Detect which cell encompasses the target text, then output its [x, y] center coordinate. 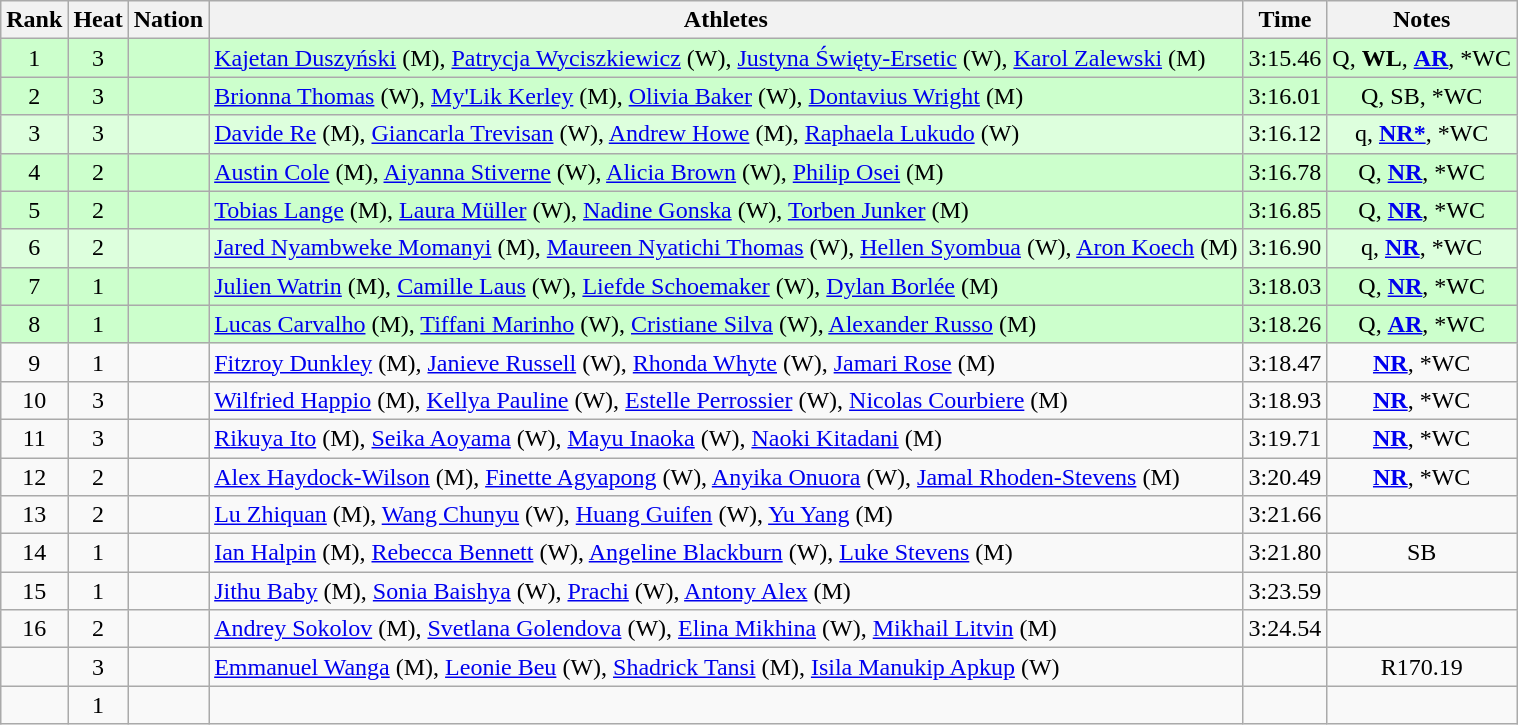
Jithu Baby (M), Sonia Baishya (W), Prachi (W), Antony Alex (M) [726, 591]
Wilfried Happio (M), Kellya Pauline (W), Estelle Perrossier (W), Nicolas Courbiere (M) [726, 400]
7 [34, 286]
Julien Watrin (M), Camille Laus (W), Liefde Schoemaker (W), Dylan Borlée (M) [726, 286]
Austin Cole (M), Aiyanna Stiverne (W), Alicia Brown (W), Philip Osei (M) [726, 172]
15 [34, 591]
Ian Halpin (M), Rebecca Bennett (W), Angeline Blackburn (W), Luke Stevens (M) [726, 553]
3:18.47 [1285, 362]
Q, WL, AR, *WC [1422, 58]
5 [34, 210]
R170.19 [1422, 667]
Rikuya Ito (M), Seika Aoyama (W), Mayu Inaoka (W), Naoki Kitadani (M) [726, 438]
Alex Haydock-Wilson (M), Finette Agyapong (W), Anyika Onuora (W), Jamal Rhoden-Stevens (M) [726, 477]
Q, SB, *WC [1422, 96]
Nation [168, 20]
3:23.59 [1285, 591]
SB [1422, 553]
6 [34, 248]
Lucas Carvalho (M), Tiffani Marinho (W), Cristiane Silva (W), Alexander Russo (M) [726, 324]
14 [34, 553]
3:21.66 [1285, 515]
Emmanuel Wanga (M), Leonie Beu (W), Shadrick Tansi (M), Isila Manukip Apkup (W) [726, 667]
3:18.03 [1285, 286]
13 [34, 515]
8 [34, 324]
3:21.80 [1285, 553]
Davide Re (M), Giancarla Trevisan (W), Andrew Howe (M), Raphaela Lukudo (W) [726, 134]
Rank [34, 20]
Jared Nyambweke Momanyi (M), Maureen Nyatichi Thomas (W), Hellen Syombua (W), Aron Koech (M) [726, 248]
3:16.01 [1285, 96]
3:19.71 [1285, 438]
Tobias Lange (M), Laura Müller (W), Nadine Gonska (W), Torben Junker (M) [726, 210]
3:16.78 [1285, 172]
3:18.93 [1285, 400]
Notes [1422, 20]
Time [1285, 20]
9 [34, 362]
q, NR*, *WC [1422, 134]
Fitzroy Dunkley (M), Janieve Russell (W), Rhonda Whyte (W), Jamari Rose (M) [726, 362]
4 [34, 172]
11 [34, 438]
10 [34, 400]
3:24.54 [1285, 629]
Kajetan Duszyński (M), Patrycja Wyciszkiewicz (W), Justyna Święty-Ersetic (W), Karol Zalewski (M) [726, 58]
3:16.90 [1285, 248]
3:16.12 [1285, 134]
Andrey Sokolov (M), Svetlana Golendova (W), Elina Mikhina (W), Mikhail Litvin (M) [726, 629]
16 [34, 629]
Athletes [726, 20]
Brionna Thomas (W), My'Lik Kerley (M), Olivia Baker (W), Dontavius Wright (M) [726, 96]
Heat [98, 20]
3:15.46 [1285, 58]
3:16.85 [1285, 210]
3:18.26 [1285, 324]
Q, AR, *WC [1422, 324]
12 [34, 477]
3:20.49 [1285, 477]
Lu Zhiquan (M), Wang Chunyu (W), Huang Guifen (W), Yu Yang (M) [726, 515]
q, NR, *WC [1422, 248]
